Identify which cell holds the provided text, then report its [x, y] central coordinate. 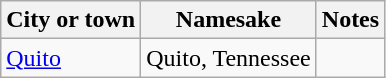
City or town [71, 20]
Namesake [229, 20]
Notes [350, 20]
Quito [71, 58]
Quito, Tennessee [229, 58]
